Detect which cell encompasses the target text, then output its (X, Y) center coordinate. 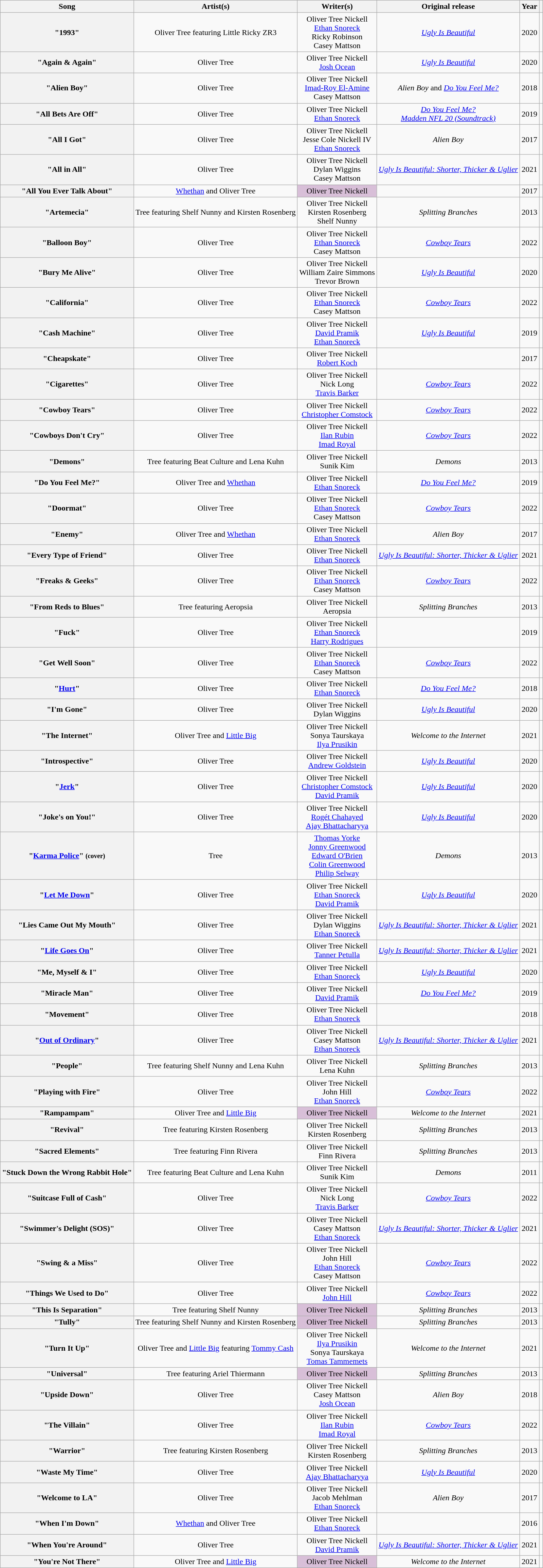
"When I'm Down" (67, 1523)
"The Villain" (67, 1425)
Oliver Tree and Little Big featuring Tommy Cash (216, 1348)
"Cash Machine" (67, 333)
"Tully" (67, 1322)
Oliver Tree Nickell Ilya Prusikin Sonya Taurskaya Tomas Tammemets (337, 1348)
Oliver Tree Nickell Tanner Petulla (337, 950)
Original release (448, 7)
Oliver Tree Nickell Ethan Snoreck Harry Rodrigues (337, 632)
Tree featuring Shelf Nunny and Lena Kuhn (216, 1066)
Oliver Tree Nickell Ethan Snoreck David Pramik (337, 895)
Oliver Tree Nickell Dylan Wiggins Ethan Snoreck (337, 925)
Oliver Tree Nickell Finn Rivera (337, 1151)
"Revival" (67, 1130)
"Movement" (67, 1015)
"Cigarettes" (67, 384)
"Artemecia" (67, 212)
Oliver Tree Nickell Josh Ocean (337, 62)
"Cowboy Tears" (67, 410)
"Miracle Man" (67, 993)
"Do You Feel Me?" (67, 482)
"Things We Used to Do" (67, 1293)
Oliver Tree Nickell Ajay Bhattacharyya (337, 1472)
Oliver Tree Nickell John Hill (337, 1293)
Tree featuring Ariel Thiermann (216, 1374)
Oliver Tree Nickell Ethan Snoreck Ricky Robinson Casey Mattson (337, 32)
"Swimmer's Delight (SOS)" (67, 1228)
Oliver Tree Nickell Kirsten Rosenberg Shelf Nunny (337, 212)
"The Internet" (67, 735)
Oliver Tree Nickell John Hill Ethan Snoreck (337, 1091)
Oliver Tree Nickell Robert Koch (337, 359)
Oliver Tree Nickell Dylan Wiggins Casey Mattson (337, 170)
"Introspective" (67, 761)
"Alien Boy" (67, 88)
Oliver Tree Nickell Christopher Comstock (337, 410)
"I'm Gone" (67, 710)
Alien Boy and Do You Feel Me? (448, 88)
Do You Feel Me?Madden NFL 20 (Soundtrack) (448, 114)
Tree (216, 856)
"Stuck Down the Wrong Rabbit Hole" (67, 1172)
Tree featuring Finn Rivera (216, 1151)
"Swing & a Miss" (67, 1263)
"Out of Ordinary" (67, 1040)
"Warrior" (67, 1451)
Oliver Tree Nickell Aeropsia (337, 607)
"Turn It Up" (67, 1348)
Oliver Tree Nickell Jesse Cole Nickell IV Ethan Snoreck (337, 139)
"Upside Down" (67, 1395)
"Freaks & Geeks" (67, 581)
Tree featuring Aeropsia (216, 607)
Thomas Yorke Jonny Greenwood Edward O'Brien Colin Greenwood Philip Selway (337, 856)
"Welcome to LA" (67, 1498)
Oliver Tree featuring Little Ricky ZR3 (216, 32)
"Life Goes On" (67, 950)
"Every Type of Friend" (67, 555)
"All in All" (67, 170)
"Suitcase Full of Cash" (67, 1198)
Oliver Tree Nickell Imad-Roy El-Amine Casey Mattson (337, 88)
Year (530, 7)
"From Reds to Blues" (67, 607)
Writer(s) (337, 7)
Oliver Tree Nickell William Zaire Simmons Trevor Brown (337, 272)
Oliver Tree Nickell Casey Mattson Josh Ocean (337, 1395)
"Enemy" (67, 534)
Oliver Tree Nickell Christopher Comstock David Pramik (337, 787)
"When You're Around" (67, 1545)
"All Bets Are Off" (67, 114)
2016 (530, 1523)
"All I Got" (67, 139)
"1993" (67, 32)
"Jerk" (67, 787)
"Let Me Down" (67, 895)
Oliver Tree Nickell Lena Kuhn (337, 1066)
Oliver Tree Nickell Jacob Mehlman Ethan Snoreck (337, 1498)
"Sacred Elements" (67, 1151)
"Hurt" (67, 688)
"Balloon Boy" (67, 242)
Oliver Tree Nickell Andrew Goldstein (337, 761)
Oliver Tree Nickell David Pramik Ethan Snoreck (337, 333)
"Joke's on You!" (67, 817)
"Bury Me Alive" (67, 272)
"Get Well Soon" (67, 662)
Song (67, 7)
"Rampampam" (67, 1113)
"This Is Separation" (67, 1310)
"Me, Myself & I" (67, 972)
"Doormat" (67, 508)
"People" (67, 1066)
"Karma Police" (cover) (67, 856)
"Lies Came Out My Mouth" (67, 925)
"Again & Again" (67, 62)
"Universal" (67, 1374)
"Cowboys Don't Cry" (67, 436)
"Waste My Time" (67, 1472)
"Fuck" (67, 632)
Tree featuring Shelf Nunny (216, 1310)
"All You Ever Talk About" (67, 191)
Oliver Tree Nickell Sonya Taurskaya Ilya Prusikin (337, 735)
Oliver Tree Nickell Dylan Wiggins (337, 710)
"California" (67, 302)
2011 (530, 1172)
"Cheapskate" (67, 359)
"You're Not There" (67, 1562)
"Playing with Fire" (67, 1091)
"Demons" (67, 461)
Oliver Tree Nickell Rogét Chahayed Ajay Bhattacharyya (337, 817)
Oliver Tree Nickell John Hill Ethan Snoreck Casey Mattson (337, 1263)
Artist(s) (216, 7)
